From the cell containing the given text, extract its center point as (x, y) coordinate. 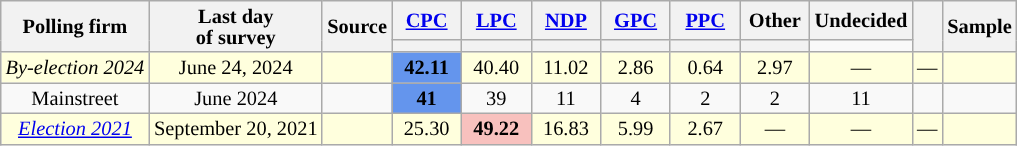
Other (775, 20)
41 (427, 98)
2.67 (705, 128)
25.30 (427, 128)
NDP (566, 20)
4 (636, 98)
39 (496, 98)
49.22 (496, 128)
June 24, 2024 (236, 68)
PPC (705, 20)
2.86 (636, 68)
By-election 2024 (75, 68)
2.97 (775, 68)
Election 2021 (75, 128)
Undecided (862, 20)
Sample (979, 26)
Mainstreet (75, 98)
June 2024 (236, 98)
LPC (496, 20)
16.83 (566, 128)
CPC (427, 20)
GPC (636, 20)
40.40 (496, 68)
42.11 (427, 68)
Source (356, 26)
5.99 (636, 128)
September 20, 2021 (236, 128)
11.02 (566, 68)
Polling firm (75, 26)
Last day of survey (236, 26)
0.64 (705, 68)
